Search for the cell housing the specified text and yield its [x, y] center coordinate. 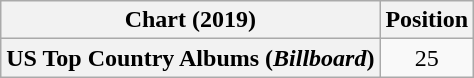
Chart (2019) [190, 20]
Position [427, 20]
US Top Country Albums (Billboard) [190, 58]
25 [427, 58]
